Capture the cell that displays the provided text and extract its [X, Y] central coordinate. 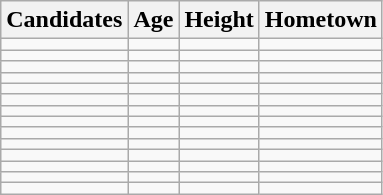
Age [154, 20]
Hometown [320, 20]
Height [219, 20]
Candidates [64, 20]
